Locate the cell with the specified text and output its [X, Y] center coordinate. 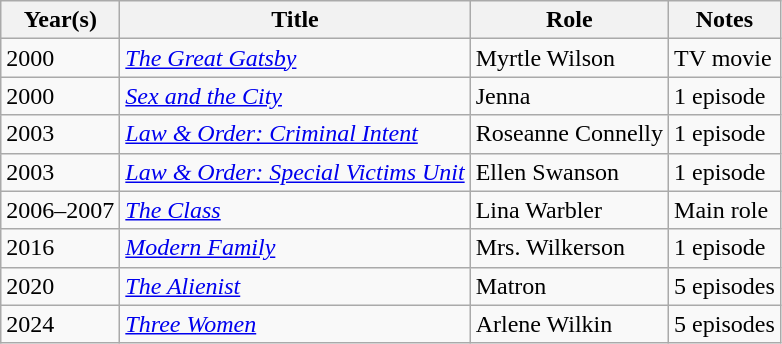
Year(s) [60, 20]
Law & Order: Criminal Intent [295, 134]
Three Women [295, 324]
2016 [60, 248]
The Great Gatsby [295, 58]
Role [569, 20]
The Class [295, 210]
Jenna [569, 96]
Myrtle Wilson [569, 58]
Title [295, 20]
Sex and the City [295, 96]
Arlene Wilkin [569, 324]
Roseanne Connelly [569, 134]
The Alienist [295, 286]
Main role [725, 210]
Matron [569, 286]
Law & Order: Special Victims Unit [295, 172]
Mrs. Wilkerson [569, 248]
Modern Family [295, 248]
Notes [725, 20]
Lina Warbler [569, 210]
Ellen Swanson [569, 172]
2020 [60, 286]
2006–2007 [60, 210]
2024 [60, 324]
TV movie [725, 58]
